Find where the given text appears and provide that cell's center as [X, Y] coordinate. 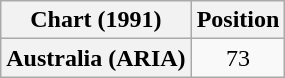
73 [238, 58]
Position [238, 20]
Chart (1991) [96, 20]
Australia (ARIA) [96, 58]
